From the cell containing the given text, extract its center point as [X, Y] coordinate. 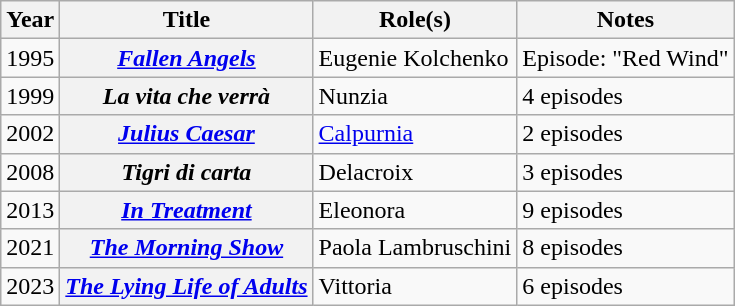
2023 [30, 286]
2002 [30, 134]
Tigri di carta [186, 172]
Eleonora [415, 210]
Role(s) [415, 20]
Vittoria [415, 286]
6 episodes [626, 286]
Calpurnia [415, 134]
1999 [30, 96]
In Treatment [186, 210]
Notes [626, 20]
2 episodes [626, 134]
Julius Caesar [186, 134]
2008 [30, 172]
9 episodes [626, 210]
Fallen Angels [186, 58]
2021 [30, 248]
Year [30, 20]
Eugenie Kolchenko [415, 58]
3 episodes [626, 172]
4 episodes [626, 96]
The Morning Show [186, 248]
Nunzia [415, 96]
Title [186, 20]
1995 [30, 58]
2013 [30, 210]
8 episodes [626, 248]
Delacroix [415, 172]
Episode: "Red Wind" [626, 58]
Paola Lambruschini [415, 248]
La vita che verrà [186, 96]
The Lying Life of Adults [186, 286]
